For the text-containing cell, return its midpoint in [X, Y] coordinate format. 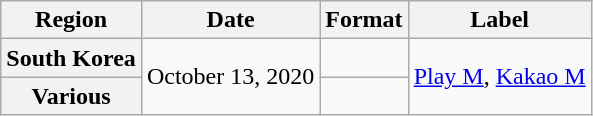
October 13, 2020 [230, 77]
Label [500, 20]
South Korea [72, 58]
Region [72, 20]
Various [72, 96]
Date [230, 20]
Play M, Kakao M [500, 77]
Format [364, 20]
